Scan for the cell matching the given text and deliver its [x, y] coordinate at center. 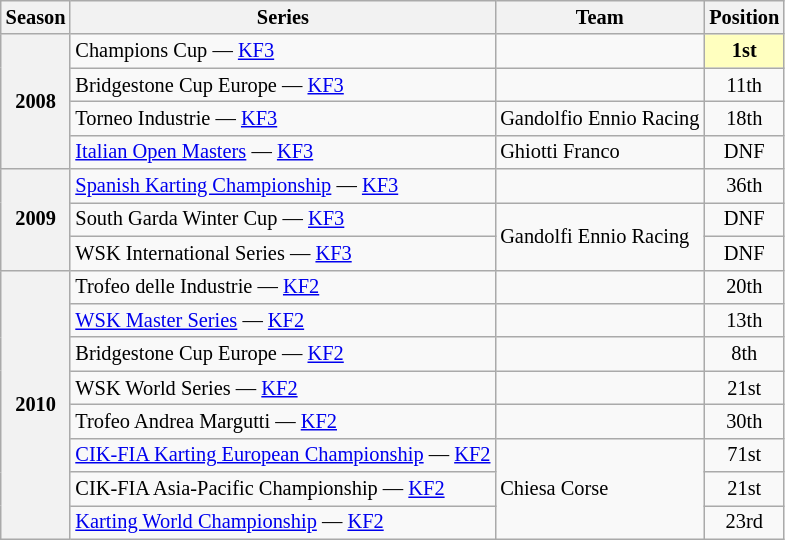
11th [744, 85]
2008 [36, 102]
Season [36, 17]
Chiesa Corse [600, 488]
30th [744, 421]
Torneo Industrie — KF3 [282, 118]
Gandolfio Ennio Racing [600, 118]
Position [744, 17]
Bridgestone Cup Europe — KF2 [282, 354]
2009 [36, 220]
Champions Cup — KF3 [282, 51]
WSK World Series — KF2 [282, 388]
18th [744, 118]
South Garda Winter Cup — KF3 [282, 219]
71st [744, 455]
WSK International Series — KF3 [282, 253]
8th [744, 354]
2010 [36, 404]
Gandolfi Ennio Racing [600, 236]
CIK-FIA Karting European Championship — KF2 [282, 455]
1st [744, 51]
Trofeo delle Industrie — KF2 [282, 287]
Ghiotti Franco [600, 152]
36th [744, 186]
Team [600, 17]
23rd [744, 522]
Spanish Karting Championship — KF3 [282, 186]
Italian Open Masters — KF3 [282, 152]
Trofeo Andrea Margutti — KF2 [282, 421]
20th [744, 287]
13th [744, 320]
Karting World Championship — KF2 [282, 522]
WSK Master Series — KF2 [282, 320]
Bridgestone Cup Europe — KF3 [282, 85]
CIK-FIA Asia-Pacific Championship — KF2 [282, 489]
Series [282, 17]
